Search for the cell housing the specified text and yield its [X, Y] center coordinate. 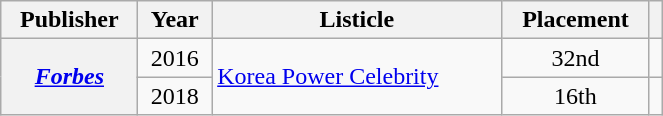
2016 [175, 58]
Placement [576, 20]
Listicle [357, 20]
Forbes [70, 77]
Year [175, 20]
16th [576, 96]
2018 [175, 96]
Korea Power Celebrity [357, 77]
32nd [576, 58]
Publisher [70, 20]
